Provide the (X, Y) coordinate of the cell's center where the given text is located.  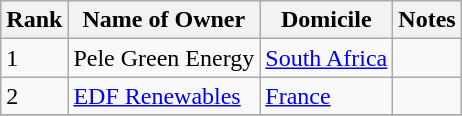
EDF Renewables (164, 96)
1 (34, 58)
South Africa (326, 58)
2 (34, 96)
Pele Green Energy (164, 58)
Name of Owner (164, 20)
France (326, 96)
Domicile (326, 20)
Notes (427, 20)
Rank (34, 20)
